For the text-containing cell, return its midpoint in [x, y] coordinate format. 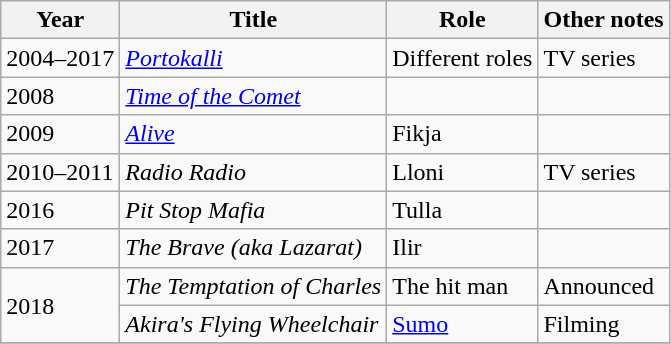
Announced [604, 286]
2018 [60, 305]
Alive [254, 134]
Fikja [462, 134]
2010–2011 [60, 172]
Akira's Flying Wheelchair [254, 324]
Different roles [462, 58]
Portokalli [254, 58]
The Temptation of Charles [254, 286]
Title [254, 20]
Pit Stop Mafia [254, 210]
2008 [60, 96]
Year [60, 20]
Tulla [462, 210]
Time of the Comet [254, 96]
Role [462, 20]
2017 [60, 248]
Sumo [462, 324]
2004–2017 [60, 58]
Lloni [462, 172]
2016 [60, 210]
Ilir [462, 248]
Other notes [604, 20]
The hit man [462, 286]
2009 [60, 134]
Radio Radio [254, 172]
The Brave (aka Lazarat) [254, 248]
Filming [604, 324]
